Find where the given text appears and provide that cell's center as (X, Y) coordinate. 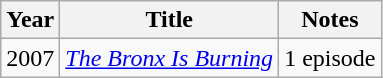
Title (170, 20)
2007 (30, 58)
The Bronx Is Burning (170, 58)
Year (30, 20)
Notes (330, 20)
1 episode (330, 58)
